Provide the [x, y] coordinate of the cell's center where the given text is located.  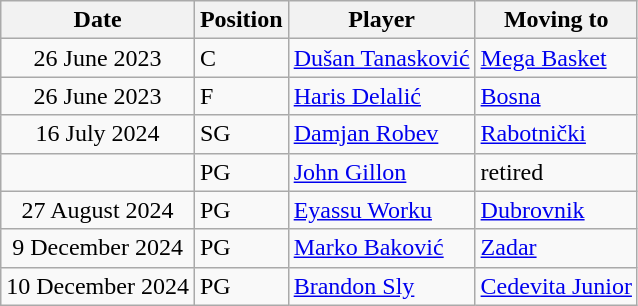
C [241, 58]
Marko Baković [382, 248]
SG [241, 134]
9 December 2024 [98, 248]
Bosna [556, 96]
Damjan Robev [382, 134]
John Gillon [382, 172]
Date [98, 20]
Rabotnički [556, 134]
Player [382, 20]
Zadar [556, 248]
27 August 2024 [98, 210]
Moving to [556, 20]
Mega Basket [556, 58]
Eyassu Worku [382, 210]
Dušan Tanasković [382, 58]
16 July 2024 [98, 134]
F [241, 96]
Position [241, 20]
Brandon Sly [382, 286]
Haris Delalić [382, 96]
10 December 2024 [98, 286]
Cedevita Junior [556, 286]
retired [556, 172]
Dubrovnik [556, 210]
